Detect which cell encompasses the target text, then output its [x, y] center coordinate. 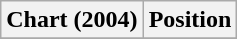
Chart (2004) [72, 20]
Position [190, 20]
